Extract the (X, Y) coordinate from the center of the cell holding the provided text.  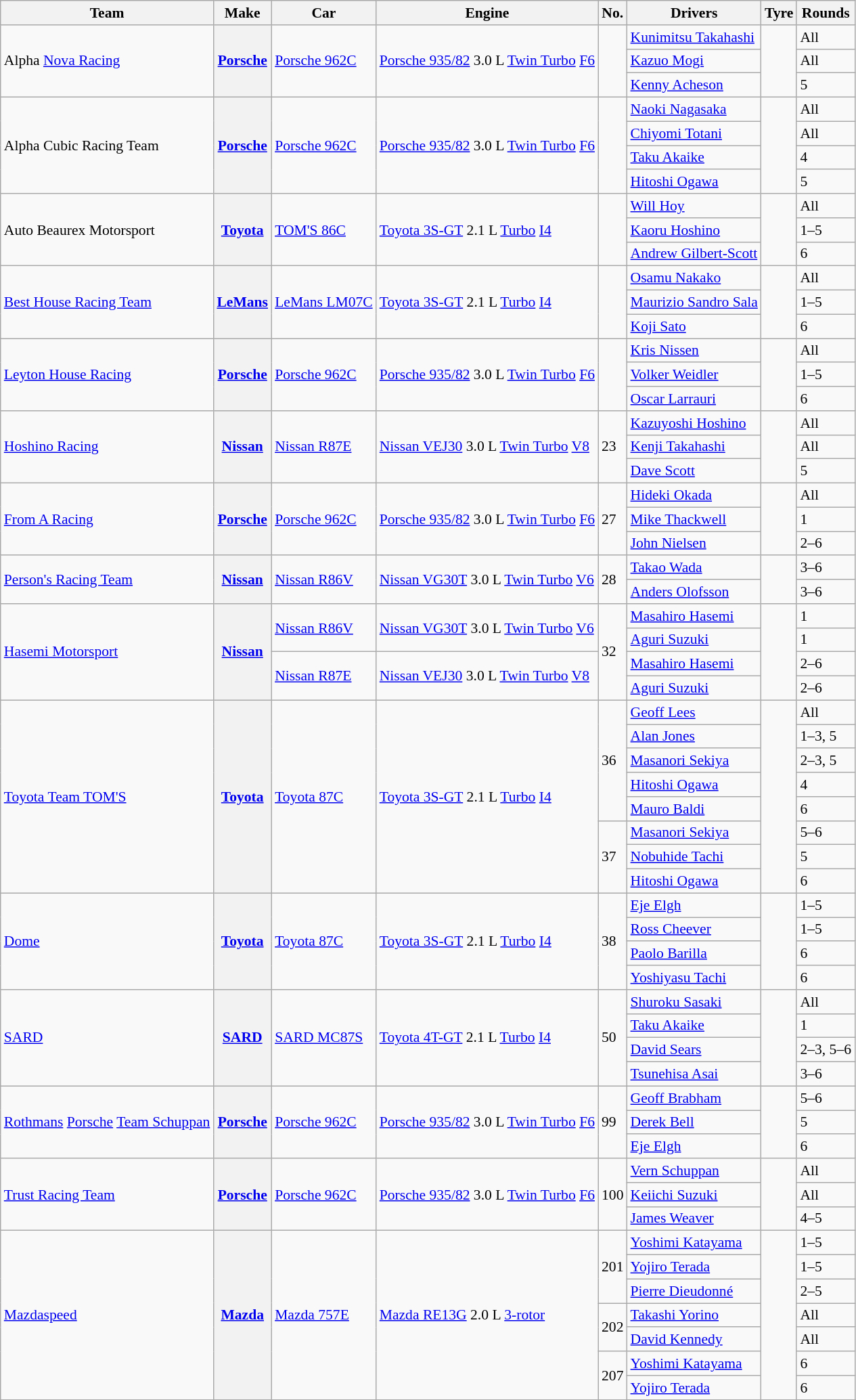
David Sears (694, 1050)
Hideki Okada (694, 496)
No. (613, 13)
Alpha Nova Racing (107, 61)
23 (613, 447)
Derek Bell (694, 1122)
Engine (487, 13)
Ross Cheever (694, 929)
Alpha Cubic Racing Team (107, 146)
Kazuyoshi Hoshino (694, 423)
Kris Nissen (694, 351)
Geoff Brabham (694, 1098)
Volker Weidler (694, 375)
TOM'S 86C (323, 230)
Keiichi Suzuki (694, 1195)
Tyre (779, 13)
Auto Beaurex Motorsport (107, 230)
From A Racing (107, 520)
Anders Olofsson (694, 592)
Trust Racing Team (107, 1194)
Chiyomi Totani (694, 133)
Mazda (242, 1315)
Kenny Acheson (694, 85)
Pierre Dieudonné (694, 1291)
James Weaver (694, 1219)
SARD MC87S (323, 1038)
Mauro Baldi (694, 809)
37 (613, 857)
Hasemi Motorsport (107, 652)
Naoki Nagasaka (694, 110)
Mike Thackwell (694, 519)
Mazda 757E (323, 1315)
Leyton House Racing (107, 375)
Koji Sato (694, 326)
Maurizio Sandro Sala (694, 303)
28 (613, 579)
LeMans LM07C (323, 302)
Mazdaspeed (107, 1315)
Osamu Nakako (694, 278)
Nobuhide Tachi (694, 857)
Vern Schuppan (694, 1171)
Dave Scott (694, 471)
Tsunehisa Asai (694, 1074)
Takao Wada (694, 568)
2–3, 5–6 (826, 1050)
David Kennedy (694, 1340)
32 (613, 652)
Geoff Lees (694, 712)
Alan Jones (694, 737)
Team (107, 13)
4–5 (826, 1219)
Rounds (826, 13)
2–3, 5 (826, 761)
Oscar Larrauri (694, 399)
207 (613, 1376)
Hoshino Racing (107, 447)
Paolo Barilla (694, 954)
Toyota 4T-GT 2.1 L Turbo I4 (487, 1038)
Kunimitsu Takahashi (694, 37)
Make (242, 13)
202 (613, 1327)
Yoshiyasu Tachi (694, 978)
Kenji Takahashi (694, 447)
1–3, 5 (826, 737)
Car (323, 13)
Dome (107, 941)
Best House Racing Team (107, 302)
Takashi Yorino (694, 1315)
Mazda RE13G 2.0 L 3-rotor (487, 1315)
27 (613, 520)
Person's Racing Team (107, 579)
Kazuo Mogi (694, 61)
Will Hoy (694, 206)
Kaoru Hoshino (694, 230)
100 (613, 1194)
36 (613, 760)
Shuroku Sasaki (694, 1002)
Drivers (694, 13)
2–5 (826, 1291)
LeMans (242, 302)
Rothmans Porsche Team Schuppan (107, 1122)
Andrew Gilbert-Scott (694, 254)
Toyota Team TOM'S (107, 796)
201 (613, 1267)
99 (613, 1122)
38 (613, 941)
John Nielsen (694, 544)
50 (613, 1038)
